Locate the cell with the specified text and output its [X, Y] center coordinate. 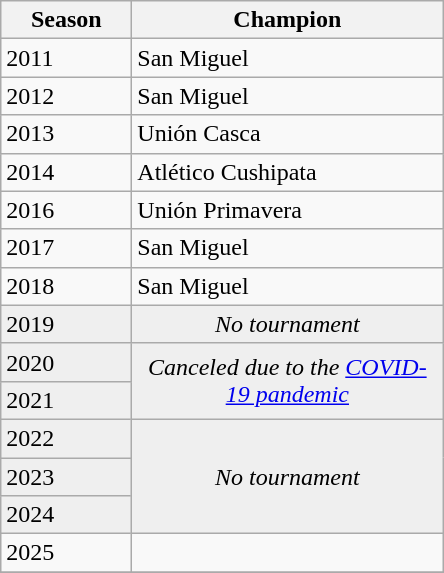
2021 [66, 400]
Canceled due to the COVID-19 pandemic [288, 381]
2025 [66, 553]
Unión Primavera [288, 210]
2023 [66, 477]
2016 [66, 210]
2011 [66, 58]
2014 [66, 172]
2019 [66, 324]
2017 [66, 248]
2012 [66, 96]
2024 [66, 515]
Season [66, 20]
2020 [66, 362]
Atlético Cushipata [288, 172]
2013 [66, 134]
Unión Casca [288, 134]
Champion [288, 20]
2022 [66, 438]
2018 [66, 286]
